Detect which cell encompasses the target text, then output its (X, Y) center coordinate. 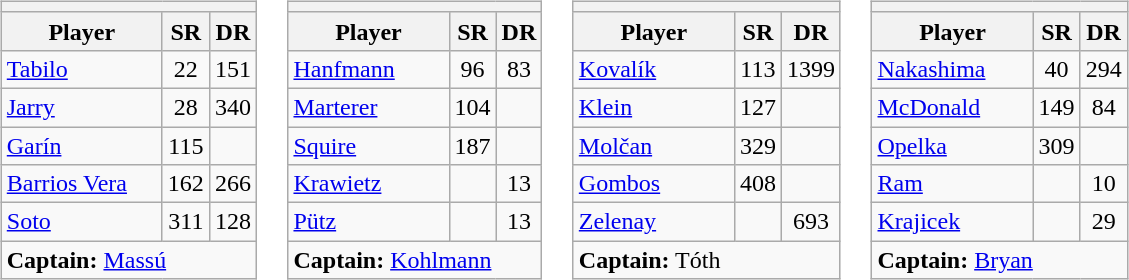
127 (758, 107)
408 (758, 184)
Captain: Bryan (1000, 260)
Barrios Vera (82, 184)
113 (758, 69)
329 (758, 145)
84 (1104, 107)
Zelenay (654, 222)
McDonald (952, 107)
40 (1056, 69)
104 (472, 107)
Kovalík (654, 69)
1399 (810, 69)
Nakashima (952, 69)
Opelka (952, 145)
Captain: Kohlmann (415, 260)
Soto (82, 222)
Squire (368, 145)
Pütz (368, 222)
28 (186, 107)
Ram (952, 184)
Gombos (654, 184)
693 (810, 222)
115 (186, 145)
309 (1056, 145)
340 (232, 107)
162 (186, 184)
Hanfmann (368, 69)
Krajicek (952, 222)
311 (186, 222)
149 (1056, 107)
Jarry (82, 107)
Tabilo (82, 69)
151 (232, 69)
22 (186, 69)
Krawietz (368, 184)
Captain: Tóth (706, 260)
266 (232, 184)
294 (1104, 69)
Marterer (368, 107)
Molčan (654, 145)
128 (232, 222)
Klein (654, 107)
29 (1104, 222)
187 (472, 145)
Captain: Massú (128, 260)
96 (472, 69)
Garín (82, 145)
10 (1104, 184)
83 (519, 69)
